Extract the [X, Y] coordinate from the center of the cell holding the provided text.  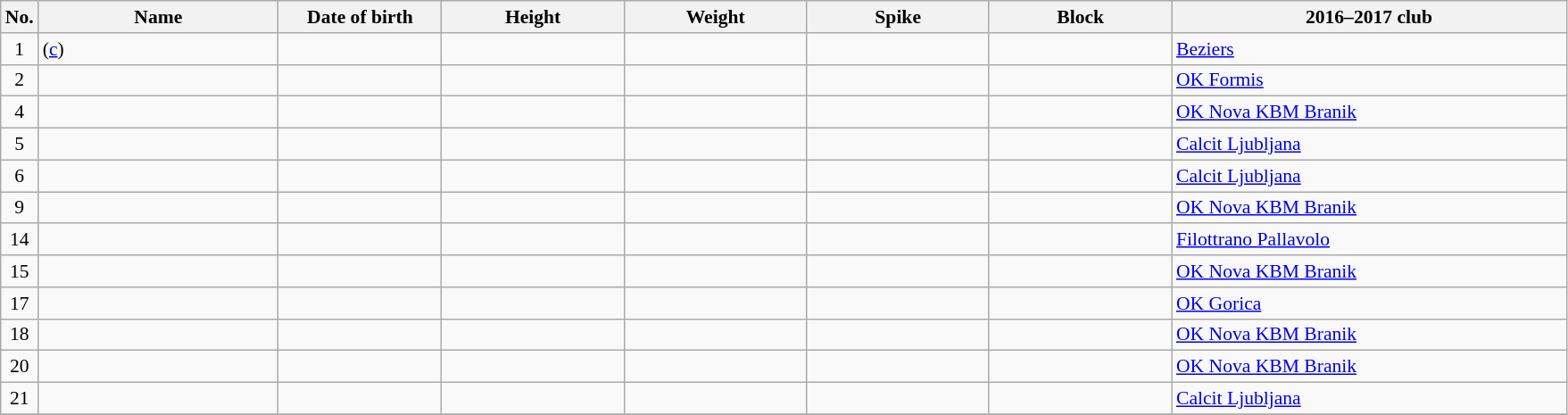
Height [534, 17]
21 [20, 399]
(c) [159, 49]
9 [20, 208]
No. [20, 17]
Weight [716, 17]
Block [1080, 17]
5 [20, 145]
Date of birth [361, 17]
14 [20, 240]
15 [20, 271]
2 [20, 80]
Filottrano Pallavolo [1369, 240]
17 [20, 303]
6 [20, 176]
20 [20, 367]
4 [20, 112]
OK Gorica [1369, 303]
Spike [898, 17]
18 [20, 335]
Beziers [1369, 49]
1 [20, 49]
Name [159, 17]
2016–2017 club [1369, 17]
OK Formis [1369, 80]
